Extract the [X, Y] coordinate from the center of the cell holding the provided text.  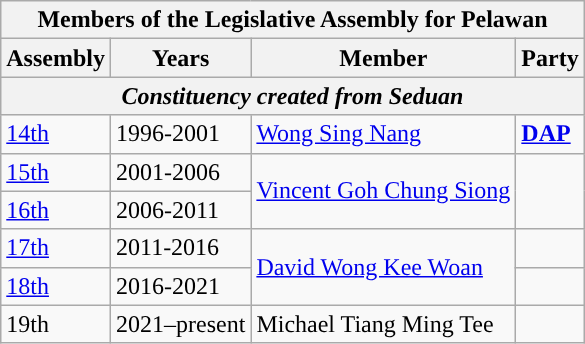
Members of the Legislative Assembly for Pelawan [292, 20]
2016-2021 [180, 286]
David Wong Kee Woan [384, 267]
17th [56, 248]
2001-2006 [180, 172]
DAP [550, 134]
2006-2011 [180, 210]
Years [180, 58]
14th [56, 134]
Party [550, 58]
19th [56, 324]
Vincent Goh Chung Siong [384, 191]
Member [384, 58]
16th [56, 210]
2021–present [180, 324]
2011-2016 [180, 248]
18th [56, 286]
1996-2001 [180, 134]
15th [56, 172]
Constituency created from Seduan [292, 96]
Assembly [56, 58]
Wong Sing Nang [384, 134]
Michael Tiang Ming Tee [384, 324]
